Find where the given text appears and provide that cell's center as [X, Y] coordinate. 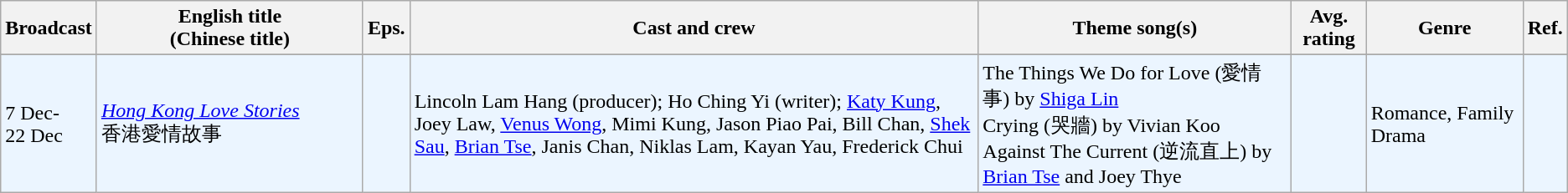
Theme song(s) [1135, 28]
7 Dec-22 Dec [49, 124]
Ref. [1545, 28]
Genre [1444, 28]
Avg. rating [1328, 28]
Eps. [386, 28]
Romance, Family Drama [1444, 124]
Cast and crew [694, 28]
English title (Chinese title) [230, 28]
Hong Kong Love Stories 香港愛情故事 [230, 124]
Broadcast [49, 28]
The Things We Do for Love (愛情事) by Shiga LinCrying (哭牆) by Vivian KooAgainst The Current (逆流直上) by Brian Tse and Joey Thye [1135, 124]
